Return the (x, y) coordinate for the center point of the cell that contains the specified text.  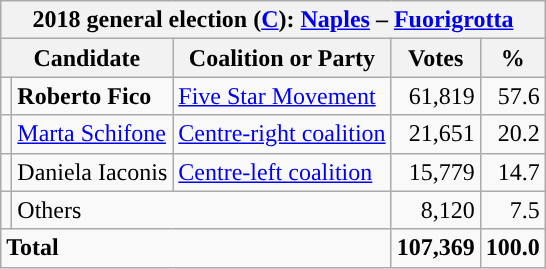
15,779 (436, 172)
57.6 (512, 96)
Marta Schifone (92, 134)
100.0 (512, 248)
Centre-left coalition (282, 172)
14.7 (512, 172)
21,651 (436, 134)
Centre-right coalition (282, 134)
Five Star Movement (282, 96)
Roberto Fico (92, 96)
Coalition or Party (282, 58)
Candidate (87, 58)
Daniela Iaconis (92, 172)
Others (202, 210)
8,120 (436, 210)
2018 general election (C): Naples – Fuorigrotta (274, 20)
7.5 (512, 210)
107,369 (436, 248)
Votes (436, 58)
% (512, 58)
61,819 (436, 96)
20.2 (512, 134)
Total (196, 248)
